Provide the (X, Y) coordinate of the cell's center where the given text is located.  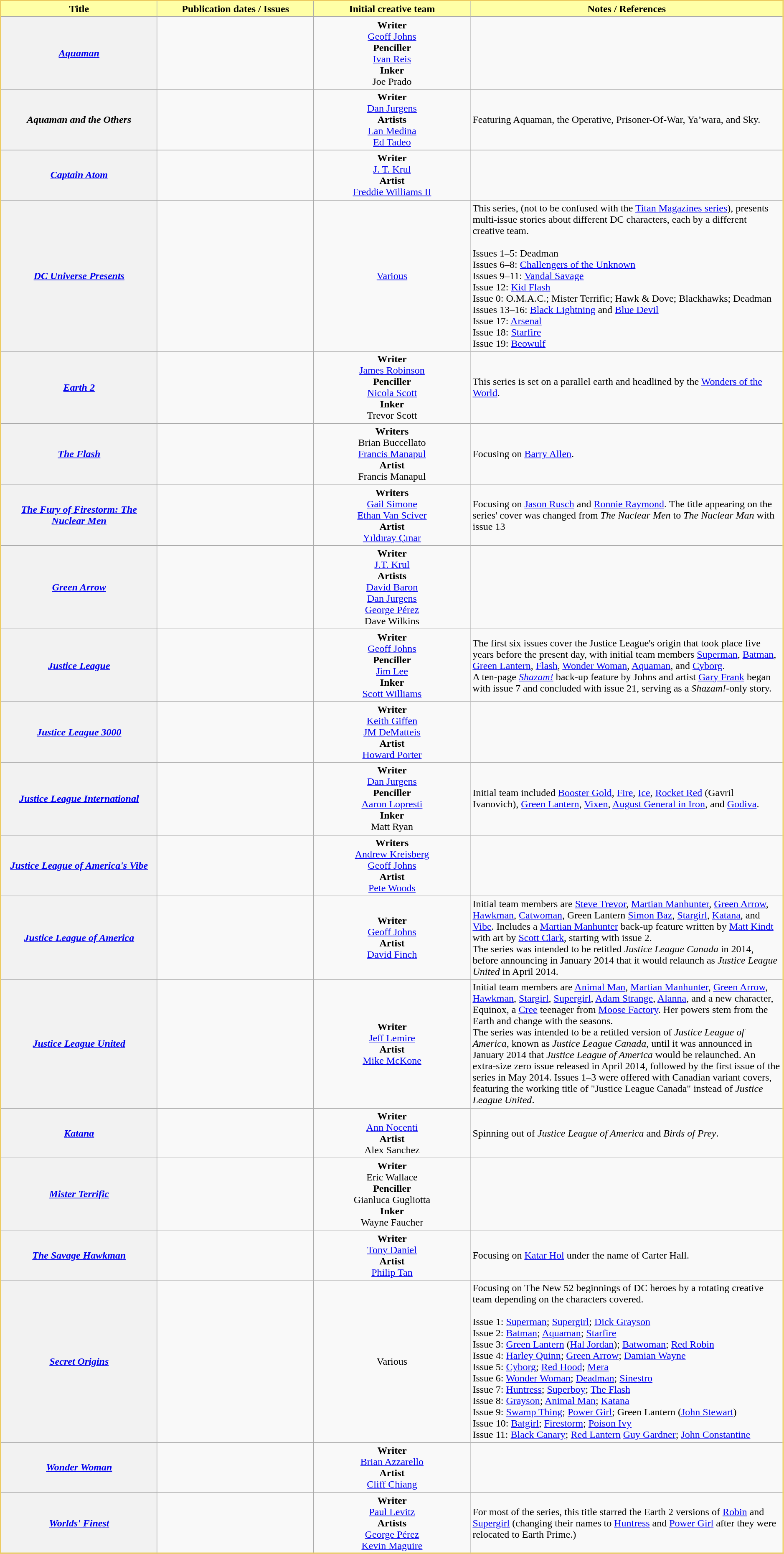
Spinning out of Justice League of America and Birds of Prey. (627, 1133)
WriterGeoff JohnsPencillerIvan ReisInkerJoe Prado (392, 53)
The Fury of Firestorm: The Nuclear Men (79, 515)
Justice League of America (79, 938)
Worlds' Finest (79, 1523)
WriterDan JurgensArtistsLan MedinaEd Tadeo (392, 120)
Mister Terrific (79, 1194)
Initial team included Booster Gold, Fire, Ice, Rocket Red (Gavril Ivanovich), Green Lantern, Vixen, August General in Iron, and Godiva. (627, 799)
WriterDan JurgensPencillerAaron LoprestiInkerMatt Ryan (392, 799)
WriterJ.T. KrulArtistsDavid BaronDan JurgensGeorge PérezDave Wilkins (392, 588)
Katana (79, 1133)
Secret Origins (79, 1361)
WriterPaul LevitzArtistsGeorge PérezKevin Maguire (392, 1523)
Title (79, 9)
Wonder Woman (79, 1468)
Publication dates / Issues (236, 9)
Justice League of America's Vibe (79, 865)
WritersAndrew KreisbergGeoff JohnsArtistPete Woods (392, 865)
Aquaman (79, 53)
DC Universe Presents (79, 275)
Captain Atom (79, 175)
WriterJ. T. KrulArtistFreddie Williams II (392, 175)
WriterEric WallacePencillerGianluca GugliottaInkerWayne Faucher (392, 1194)
Justice League International (79, 799)
WriterAnn NocentiArtistAlex Sanchez (392, 1133)
WritersBrian BuccellatoFrancis ManapulArtistFrancis Manapul (392, 454)
Justice League 3000 (79, 732)
Justice League United (79, 1044)
WritersGail SimoneEthan Van SciverArtistYıldıray Çınar (392, 515)
Initial creative team (392, 9)
WriterBrian AzzarelloArtistCliff Chiang (392, 1468)
WriterGeoff JohnsArtistDavid Finch (392, 938)
The Savage Hawkman (79, 1255)
The Flash (79, 454)
Justice League (79, 665)
This series is set on a parallel earth and headlined by the Wonders of the World. (627, 388)
Featuring Aquaman, the Operative, Prisoner-Of-War, Ya’wara, and Sky. (627, 120)
Focusing on Katar Hol under the name of Carter Hall. (627, 1255)
WriterJeff LemireArtistMike McKone (392, 1044)
Notes / References (627, 9)
Aquaman and the Others (79, 120)
WriterJames RobinsonPencillerNicola ScottInkerTrevor Scott (392, 388)
Focusing on Barry Allen. (627, 454)
Green Arrow (79, 588)
WriterTony DanielArtistPhilip Tan (392, 1255)
WriterKeith GiffenJM DeMatteisArtistHoward Porter (392, 732)
WriterGeoff JohnsPencillerJim LeeInkerScott Williams (392, 665)
Earth 2 (79, 388)
